Detect which cell encompasses the target text, then output its (X, Y) center coordinate. 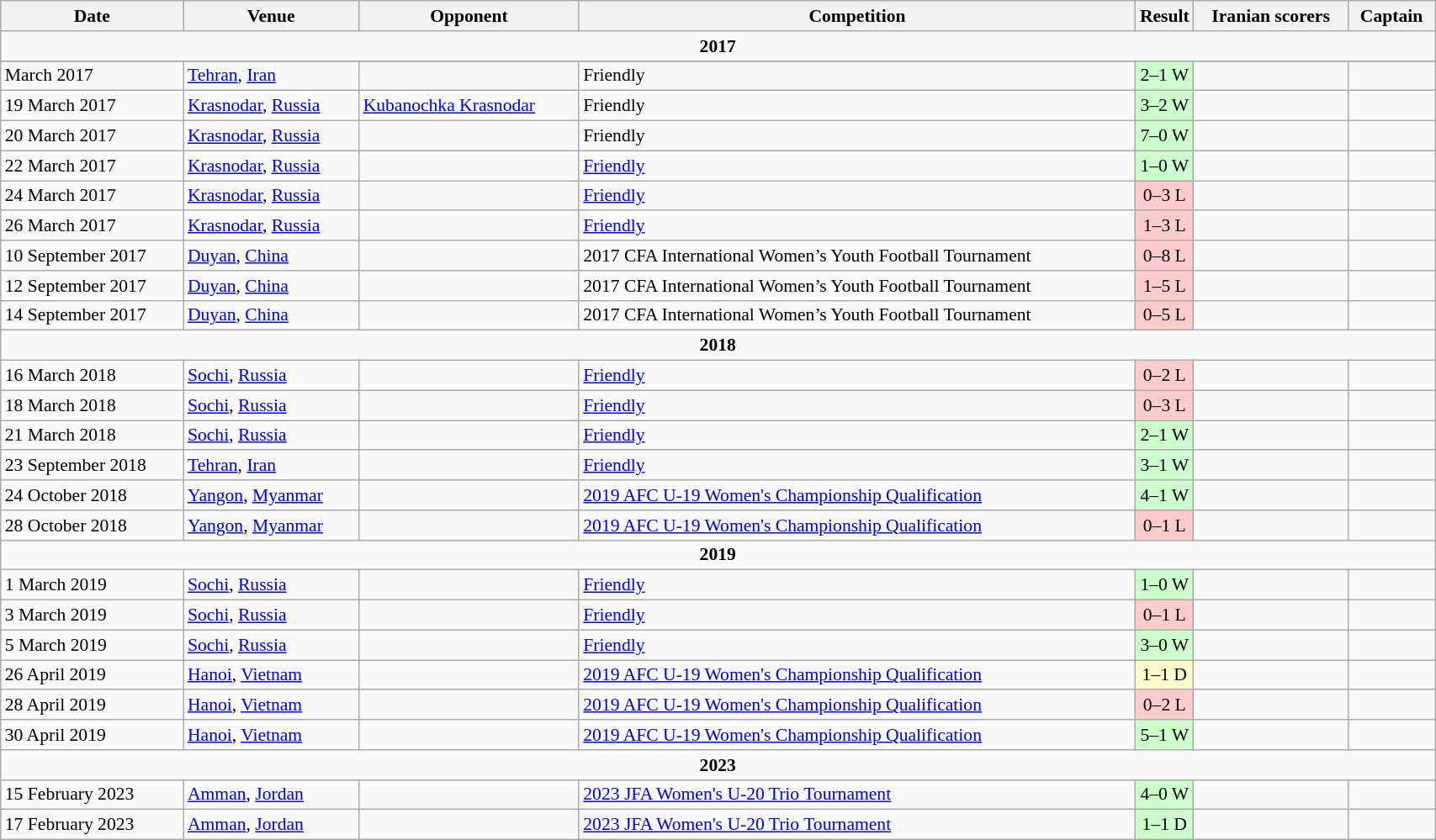
2018 (718, 346)
Opponent (469, 16)
28 October 2018 (93, 526)
22 March 2017 (93, 166)
18 March 2018 (93, 405)
15 February 2023 (93, 795)
Date (93, 16)
20 March 2017 (93, 136)
19 March 2017 (93, 106)
Competition (857, 16)
3–0 W (1164, 645)
4–0 W (1164, 795)
3 March 2019 (93, 615)
2019 (718, 555)
1–3 L (1164, 226)
21 March 2018 (93, 436)
Venue (271, 16)
16 March 2018 (93, 376)
5 March 2019 (93, 645)
March 2017 (93, 76)
5–1 W (1164, 735)
2023 (718, 765)
3–2 W (1164, 106)
23 September 2018 (93, 466)
24 March 2017 (93, 196)
28 April 2019 (93, 705)
0–8 L (1164, 256)
26 April 2019 (93, 675)
24 October 2018 (93, 495)
Kubanochka Krasnodar (469, 106)
7–0 W (1164, 136)
10 September 2017 (93, 256)
30 April 2019 (93, 735)
12 September 2017 (93, 286)
0–5 L (1164, 315)
1–5 L (1164, 286)
4–1 W (1164, 495)
Result (1164, 16)
26 March 2017 (93, 226)
Iranian scorers (1271, 16)
Captain (1391, 16)
1 March 2019 (93, 585)
2017 (718, 46)
17 February 2023 (93, 825)
14 September 2017 (93, 315)
3–1 W (1164, 466)
